Provide the [x, y] coordinate of the cell's center where the given text is located.  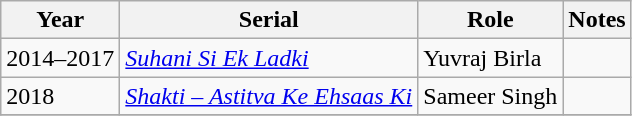
Year [60, 20]
Suhani Si Ek Ladki [269, 58]
2014–2017 [60, 58]
2018 [60, 96]
Yuvraj Birla [490, 58]
Serial [269, 20]
Shakti – Astitva Ke Ehsaas Ki [269, 96]
Notes [597, 20]
Role [490, 20]
Sameer Singh [490, 96]
